From the cell containing the given text, extract its center point as [X, Y] coordinate. 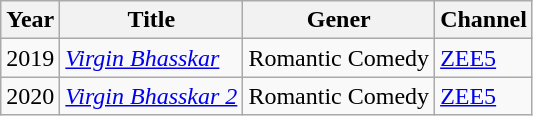
Year [30, 20]
2020 [30, 96]
Gener [339, 20]
Virgin Bhasskar 2 [152, 96]
Virgin Bhasskar [152, 58]
Title [152, 20]
Channel [484, 20]
2019 [30, 58]
